Capture the cell that displays the provided text and extract its (X, Y) central coordinate. 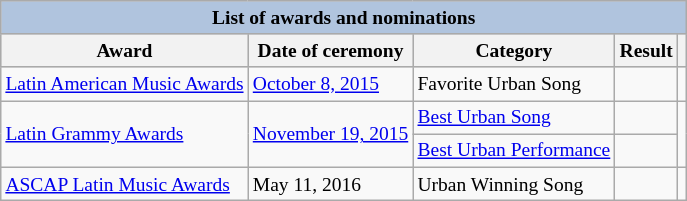
ASCAP Latin Music Awards (124, 184)
Best Urban Song (514, 118)
Latin American Music Awards (124, 84)
Best Urban Performance (514, 150)
Date of ceremony (330, 50)
Favorite Urban Song (514, 84)
Result (646, 50)
Latin Grammy Awards (124, 134)
May 11, 2016 (330, 184)
Urban Winning Song (514, 184)
Category (514, 50)
October 8, 2015 (330, 84)
List of awards and nominations (344, 18)
Award (124, 50)
November 19, 2015 (330, 134)
